Pinpoint the cell where the given text exists, returning its [X, Y] midpoint coordinate. 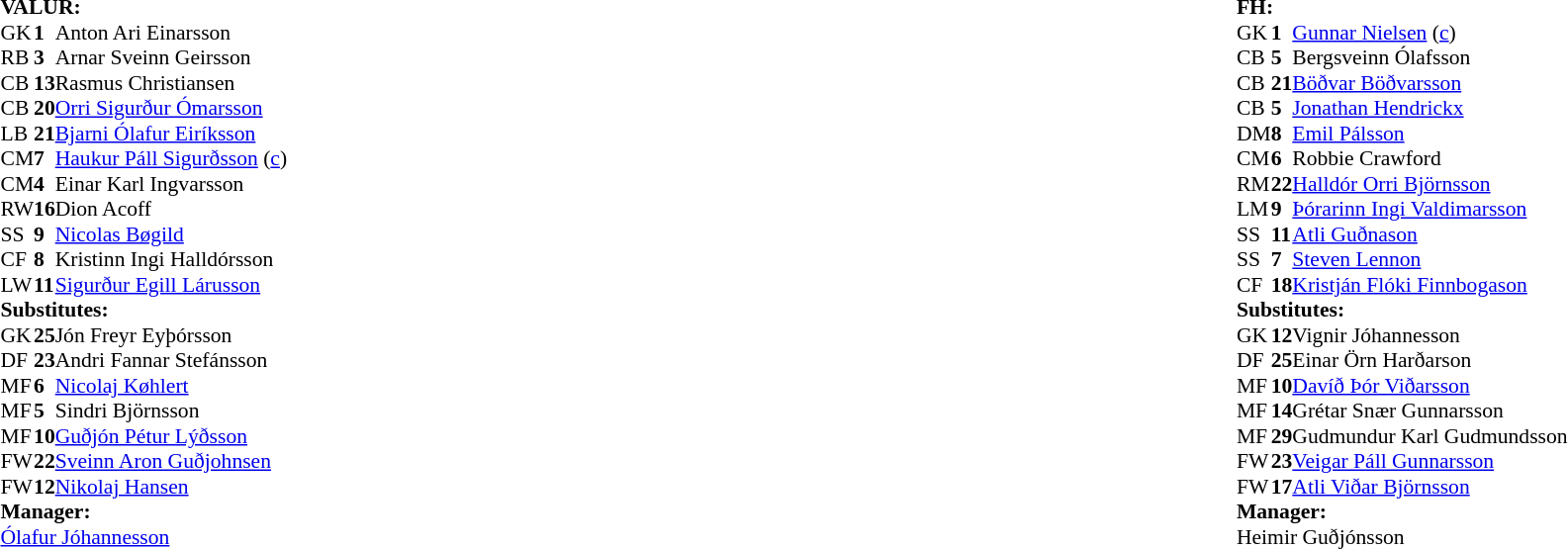
Nicolaj Køhlert [171, 386]
18 [1282, 285]
Atli Viðar Björnsson [1430, 487]
Einar Karl Ingvarsson [171, 184]
RM [1254, 184]
Steven Lennon [1430, 260]
DM [1254, 134]
Anton Ari Einarsson [171, 33]
Kristján Flóki Finnbogason [1430, 285]
Andri Fannar Stefánsson [171, 361]
Rasmus Christiansen [171, 83]
Robbie Crawford [1430, 159]
20 [45, 108]
Kristinn Ingi Halldórsson [171, 260]
Atli Guðnason [1430, 234]
Haukur Páll Sigurðsson (c) [171, 159]
4 [45, 184]
Gudmundur Karl Gudmundsson [1430, 436]
Sveinn Aron Guðjohnsen [171, 462]
RW [17, 209]
Dion Acoff [171, 209]
13 [45, 83]
Nicolas Bøgild [171, 234]
LB [17, 134]
3 [45, 58]
Nikolaj Hansen [171, 487]
Halldór Orri Björnsson [1430, 184]
Jonathan Hendrickx [1430, 108]
Gunnar Nielsen (c) [1430, 33]
Veigar Páll Gunnarsson [1430, 462]
Davíð Þór Viðarsson [1430, 386]
Orri Sigurður Ómarsson [171, 108]
Emil Pálsson [1430, 134]
Bergsveinn Ólafsson [1430, 58]
LM [1254, 209]
Vignir Jóhannesson [1430, 335]
17 [1282, 487]
Sindri Björnsson [171, 411]
16 [45, 209]
Þórarinn Ingi Valdimarsson [1430, 209]
RB [17, 58]
LW [17, 285]
Arnar Sveinn Geirsson [171, 58]
29 [1282, 436]
Guðjón Pétur Lýðsson [171, 436]
Jón Freyr Eyþórsson [171, 335]
Bjarni Ólafur Eiríksson [171, 134]
Einar Örn Harðarson [1430, 361]
Böðvar Böðvarsson [1430, 83]
14 [1282, 411]
Sigurður Egill Lárusson [171, 285]
Grétar Snær Gunnarsson [1430, 411]
